Return [x, y] of the center of cell containing provided text 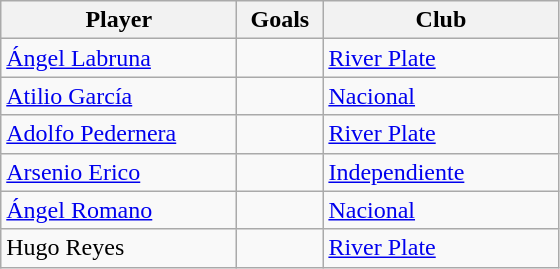
Atilio García [119, 96]
Club [441, 20]
Independiente [441, 172]
Goals [280, 20]
Ángel Labruna [119, 58]
Ángel Romano [119, 210]
Player [119, 20]
Adolfo Pedernera [119, 134]
Arsenio Erico [119, 172]
Hugo Reyes [119, 248]
